Identify which cell holds the provided text, then report its (X, Y) central coordinate. 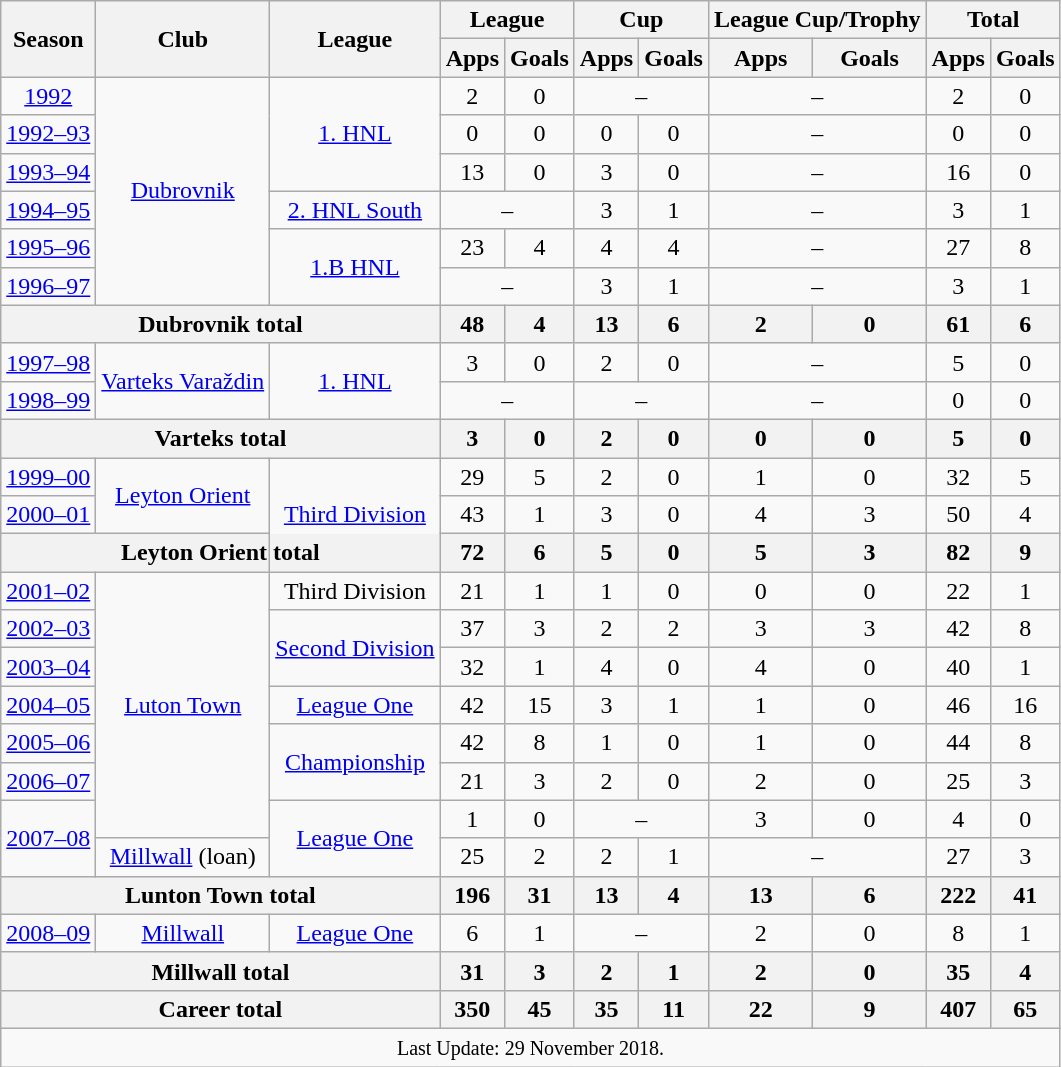
23 (472, 248)
11 (674, 1009)
2002–03 (48, 629)
65 (1025, 1009)
1995–96 (48, 248)
1994–95 (48, 210)
41 (1025, 895)
2. HNL South (355, 210)
15 (540, 705)
1.B HNL (355, 267)
Varteks Varaždin (183, 381)
Season (48, 39)
82 (958, 553)
2006–07 (48, 781)
45 (540, 1009)
1999–00 (48, 477)
Club (183, 39)
37 (472, 629)
1993–94 (48, 172)
2008–09 (48, 933)
2007–08 (48, 838)
61 (958, 324)
46 (958, 705)
Millwall total (220, 971)
50 (958, 515)
196 (472, 895)
350 (472, 1009)
Total (993, 20)
2005–06 (48, 743)
Championship (355, 762)
2004–05 (48, 705)
1998–99 (48, 400)
Luton Town (183, 705)
Cup (641, 20)
Career total (220, 1009)
72 (472, 553)
407 (958, 1009)
Millwall (183, 933)
29 (472, 477)
Leyton Orient (183, 496)
44 (958, 743)
222 (958, 895)
1996–97 (48, 286)
1992–93 (48, 134)
1997–98 (48, 362)
Second Division (355, 648)
1992 (48, 96)
2000–01 (48, 515)
Dubrovnik total (220, 324)
League Cup/Trophy (817, 20)
48 (472, 324)
2003–04 (48, 667)
2001–02 (48, 591)
Varteks total (220, 438)
Millwall (loan) (183, 857)
Lunton Town total (220, 895)
43 (472, 515)
Leyton Orient total (220, 553)
40 (958, 667)
Last Update: 29 November 2018. (530, 1047)
Dubrovnik (183, 191)
